Find where the given text appears and provide that cell's center as [X, Y] coordinate. 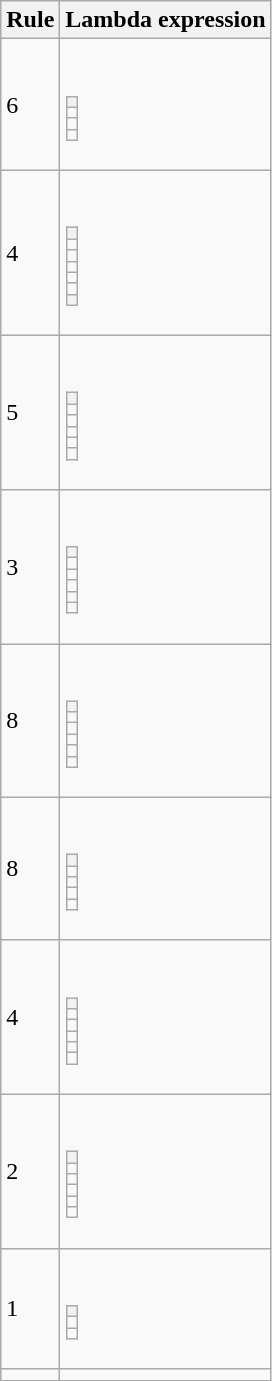
6 [30, 105]
Lambda expression [166, 20]
5 [30, 413]
Rule [30, 20]
1 [30, 1308]
2 [30, 1171]
3 [30, 567]
